Scan for the cell matching the given text and deliver its [X, Y] coordinate at center. 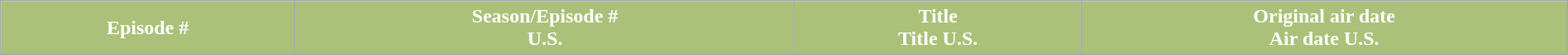
Episode # [148, 28]
Title Title U.S. [938, 28]
Original air date Air date U.S. [1324, 28]
Season/Episode # U.S. [544, 28]
